Output the [X, Y] coordinate of the center of the cell containing the given text.  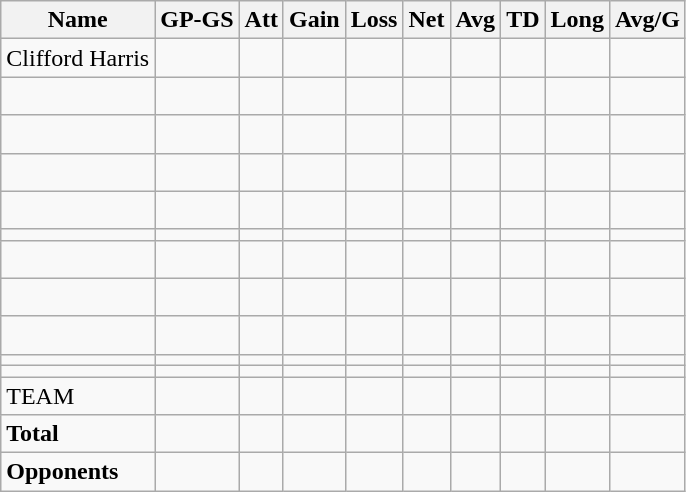
Opponents [78, 472]
Name [78, 20]
Att [261, 20]
Total [78, 434]
Gain [314, 20]
Clifford Harris [78, 58]
Net [426, 20]
Loss [374, 20]
Avg [476, 20]
TD [523, 20]
GP-GS [197, 20]
Long [577, 20]
TEAM [78, 395]
Avg/G [647, 20]
